Return the (X, Y) coordinate for the center point of the cell that contains the specified text.  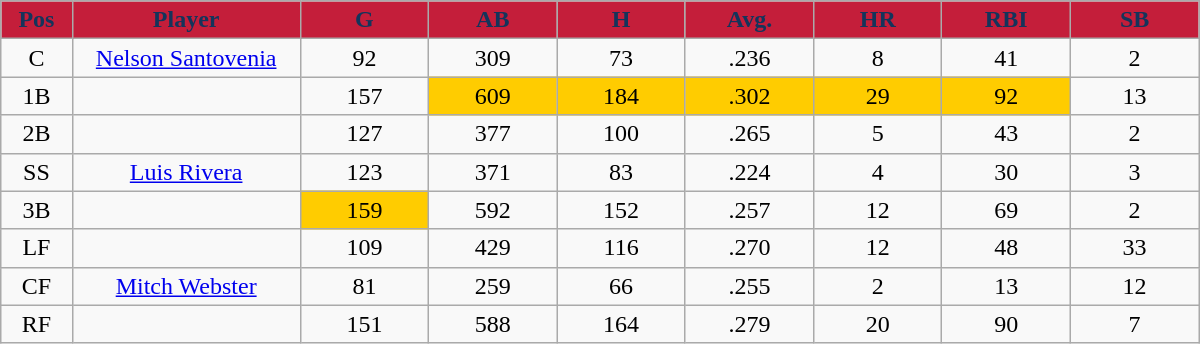
7 (1134, 324)
C (36, 58)
151 (364, 324)
RF (36, 324)
123 (364, 172)
43 (1006, 134)
Luis Rivera (186, 172)
SS (36, 172)
5 (878, 134)
69 (1006, 210)
Nelson Santovenia (186, 58)
Avg. (749, 20)
Mitch Webster (186, 286)
.279 (749, 324)
SB (1134, 20)
CF (36, 286)
LF (36, 248)
157 (364, 96)
.302 (749, 96)
4 (878, 172)
.270 (749, 248)
184 (621, 96)
377 (493, 134)
100 (621, 134)
Pos (36, 20)
.265 (749, 134)
.236 (749, 58)
73 (621, 58)
592 (493, 210)
H (621, 20)
81 (364, 286)
429 (493, 248)
Player (186, 20)
609 (493, 96)
66 (621, 286)
1B (36, 96)
33 (1134, 248)
41 (1006, 58)
29 (878, 96)
AB (493, 20)
152 (621, 210)
371 (493, 172)
309 (493, 58)
3B (36, 210)
164 (621, 324)
109 (364, 248)
90 (1006, 324)
8 (878, 58)
83 (621, 172)
G (364, 20)
159 (364, 210)
HR (878, 20)
127 (364, 134)
48 (1006, 248)
259 (493, 286)
.257 (749, 210)
30 (1006, 172)
.224 (749, 172)
3 (1134, 172)
588 (493, 324)
116 (621, 248)
2B (36, 134)
20 (878, 324)
.255 (749, 286)
RBI (1006, 20)
